Capture the cell that displays the provided text and extract its [X, Y] central coordinate. 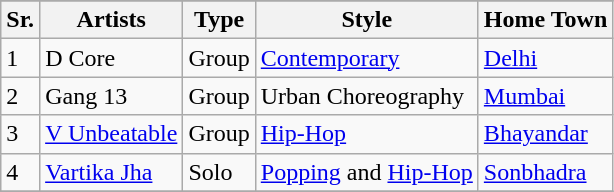
Hip-Hop [366, 134]
Contemporary [366, 58]
Style [366, 20]
Home Town [545, 20]
2 [20, 96]
Mumbai [545, 96]
Vartika Jha [112, 172]
Gang 13 [112, 96]
4 [20, 172]
D Core [112, 58]
Popping and Hip-Hop [366, 172]
Sr. [20, 20]
3 [20, 134]
Sonbhadra [545, 172]
Delhi [545, 58]
Type [219, 20]
1 [20, 58]
Solo [219, 172]
Artists [112, 20]
V Unbeatable [112, 134]
Bhayandar [545, 134]
Urban Choreography [366, 96]
